Capture the cell that displays the provided text and extract its (x, y) central coordinate. 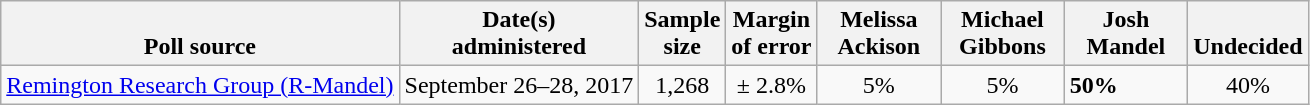
Marginof error (772, 34)
± 2.8% (772, 85)
September 26–28, 2017 (519, 85)
40% (1248, 85)
MelissaAckison (879, 34)
50% (1126, 85)
MichaelGibbons (1003, 34)
JoshMandel (1126, 34)
Poll source (200, 34)
Samplesize (682, 34)
Undecided (1248, 34)
1,268 (682, 85)
Date(s)administered (519, 34)
Remington Research Group (R-Mandel) (200, 85)
